Output the [X, Y] coordinate of the center of the cell containing the given text.  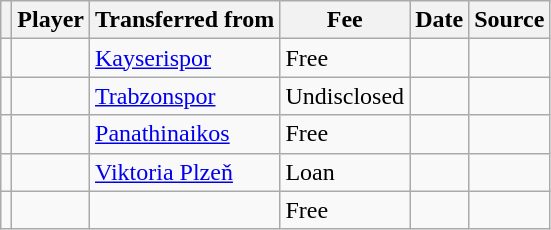
Transferred from [185, 20]
Player [51, 20]
Undisclosed [345, 96]
Viktoria Plzeň [185, 172]
Kayserispor [185, 58]
Source [510, 20]
Trabzonspor [185, 96]
Loan [345, 172]
Date [440, 20]
Fee [345, 20]
Panathinaikos [185, 134]
